Pinpoint the cell where the given text exists, returning its (x, y) midpoint coordinate. 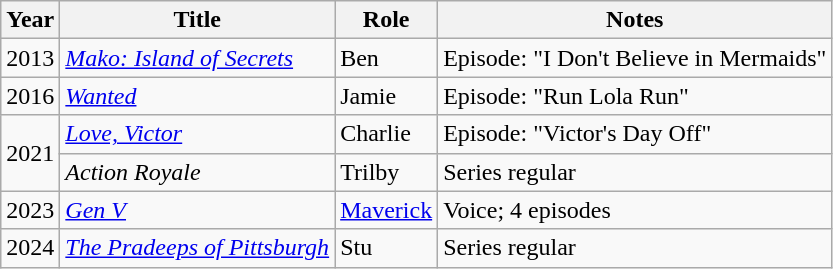
Year (30, 20)
Voice; 4 episodes (635, 210)
Notes (635, 20)
Stu (386, 248)
Episode: "I Don't Believe in Mermaids" (635, 58)
Episode: "Victor's Day Off" (635, 134)
Action Royale (198, 172)
Mako: Island of Secrets (198, 58)
Maverick (386, 210)
Jamie (386, 96)
Role (386, 20)
2021 (30, 153)
2023 (30, 210)
2013 (30, 58)
The Pradeeps of Pittsburgh (198, 248)
Charlie (386, 134)
Gen V (198, 210)
Love, Victor (198, 134)
Trilby (386, 172)
2016 (30, 96)
2024 (30, 248)
Title (198, 20)
Episode: "Run Lola Run" (635, 96)
Wanted (198, 96)
Ben (386, 58)
